From the cell containing the given text, extract its center point as [x, y] coordinate. 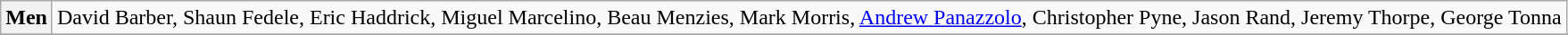
Men [27, 18]
